Provide the [X, Y] coordinate of the cell's center where the given text is located.  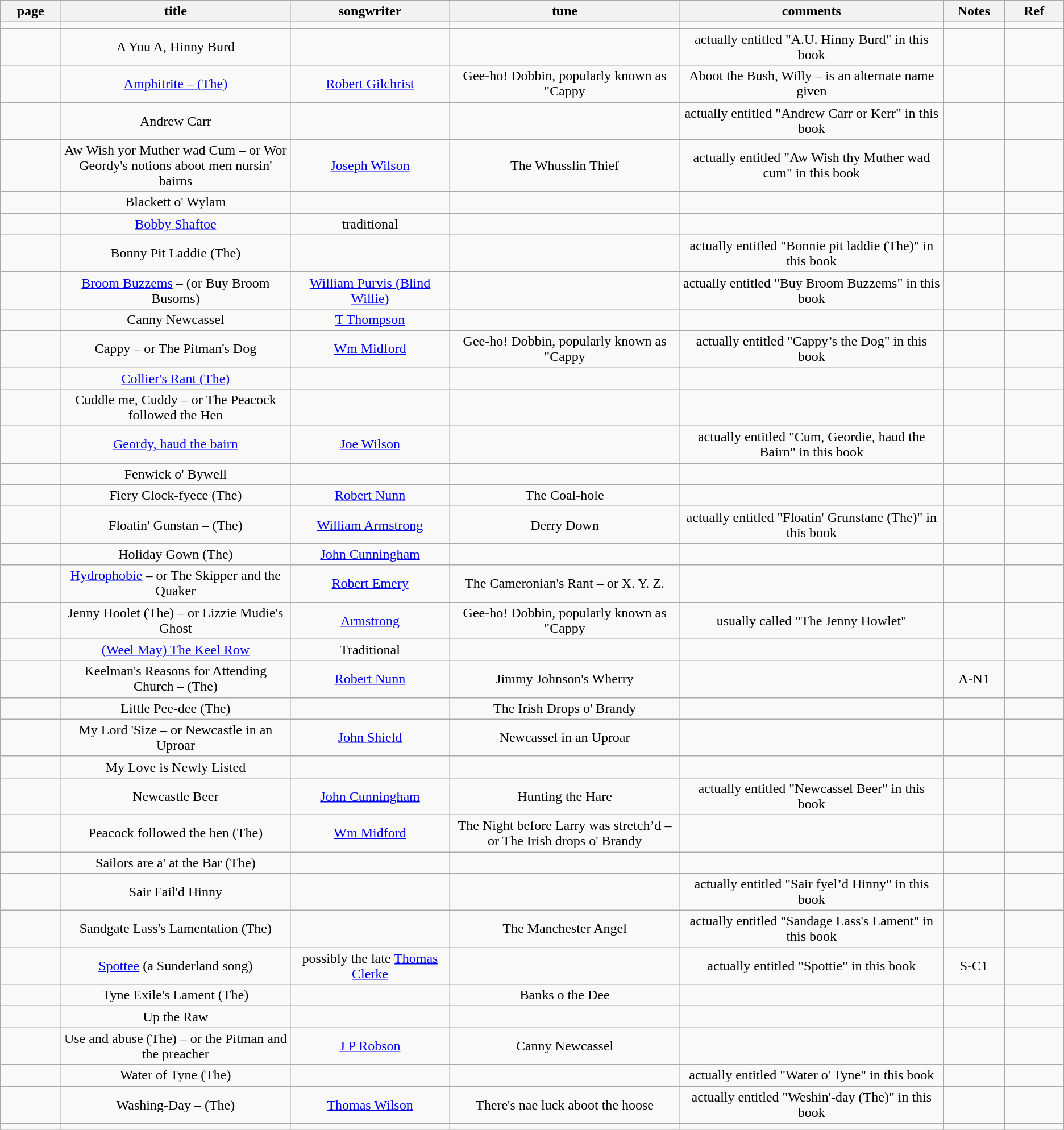
Sailors are a' at the Bar (The) [176, 862]
Amphitrite – (The) [176, 84]
Jimmy Johnson's Wherry [565, 679]
Thomas Wilson [370, 1105]
Blackett o' Wylam [176, 202]
The Night before Larry was stretch’d – or The Irish drops o' Brandy [565, 833]
actually entitled "Sandage Lass's Lament" in this book [812, 929]
Armstrong [370, 621]
Joe Wilson [370, 444]
William Purvis (Blind Willie) [370, 290]
actually entitled "Newcassel Beer" in this book [812, 796]
Use and abuse (The) – or the Pitman and the preacher [176, 1046]
My Lord 'Size – or Newcastle in an Uproar [176, 738]
Broom Buzzems – (or Buy Broom Busoms) [176, 290]
T Thompson [370, 319]
The Irish Drops o' Brandy [565, 708]
The Cameronian's Rant – or X. Y. Z. [565, 583]
possibly the late Thomas Clerke [370, 966]
Hydrophobie – or The Skipper and the Quaker [176, 583]
Robert Emery [370, 583]
Joseph Wilson [370, 165]
Fenwick o' Bywell [176, 474]
Banks o the Dee [565, 995]
actually entitled "Cappy’s the Dog" in this book [812, 349]
Up the Raw [176, 1017]
S-C1 [974, 966]
Holiday Gown (The) [176, 554]
Water of Tyne (The) [176, 1075]
A You A, Hinny Burd [176, 47]
Peacock followed the hen (The) [176, 833]
The Whusslin Thief [565, 165]
actually entitled "Spottie" in this book [812, 966]
The Coal-hole [565, 496]
Hunting the Hare [565, 796]
songwriter [370, 11]
Derry Down [565, 525]
My Love is Newly Listed [176, 767]
Aw Wish yor Muther wad Cum – or Wor Geordy's notions aboot men nursin' bairns [176, 165]
title [176, 11]
actually entitled "Water o' Tyne" in this book [812, 1075]
actually entitled "Bonnie pit laddie (The)" in this book [812, 254]
Notes [974, 11]
There's nae luck aboot the hoose [565, 1105]
Robert Gilchrist [370, 84]
comments [812, 11]
Traditional [370, 650]
Geordy, haud the bairn [176, 444]
Tyne Exile's Lament (The) [176, 995]
Fiery Clock-fyece (The) [176, 496]
Bonny Pit Laddie (The) [176, 254]
John Shield [370, 738]
Aboot the Bush, Willy – is an alternate name given [812, 84]
J P Robson [370, 1046]
actually entitled "Aw Wish thy Muther wad cum" in this book [812, 165]
Sandgate Lass's Lamentation (The) [176, 929]
(Weel May) The Keel Row [176, 650]
Collier's Rant (The) [176, 378]
Bobby Shaftoe [176, 224]
Jenny Hoolet (The) – or Lizzie Mudie's Ghost [176, 621]
Ref [1034, 11]
actually entitled "Floatin' Grunstane (The)" in this book [812, 525]
Sair Fail'd Hinny [176, 892]
traditional [370, 224]
Washing-Day – (The) [176, 1105]
actually entitled "A.U. Hinny Burd" in this book [812, 47]
Spottee (a Sunderland song) [176, 966]
tune [565, 11]
Newcassel in an Uproar [565, 738]
actually entitled "Cum, Geordie, haud the Bairn" in this book [812, 444]
actually entitled "Buy Broom Buzzems" in this book [812, 290]
actually entitled "Andrew Carr or Kerr" in this book [812, 121]
page [31, 11]
Floatin' Gunstan – (The) [176, 525]
William Armstrong [370, 525]
usually called "The Jenny Howlet" [812, 621]
Andrew Carr [176, 121]
actually entitled "Weshin'-day (The)" in this book [812, 1105]
Keelman's Reasons for Attending Church – (The) [176, 679]
Cuddle me, Cuddy – or The Peacock followed the Hen [176, 408]
Little Pee-dee (The) [176, 708]
The Manchester Angel [565, 929]
A-N1 [974, 679]
Newcastle Beer [176, 796]
actually entitled "Sair fyel’d Hinny" in this book [812, 892]
Cappy – or The Pitman's Dog [176, 349]
